Detect which cell encompasses the target text, then output its [x, y] center coordinate. 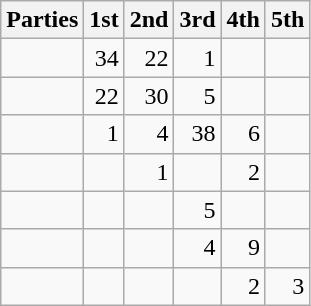
30 [149, 96]
5th [287, 20]
34 [104, 58]
4th [243, 20]
3 [287, 286]
6 [243, 134]
38 [198, 134]
9 [243, 248]
1st [104, 20]
3rd [198, 20]
Parties [42, 20]
2nd [149, 20]
